Pinpoint the cell where the given text exists, returning its (x, y) midpoint coordinate. 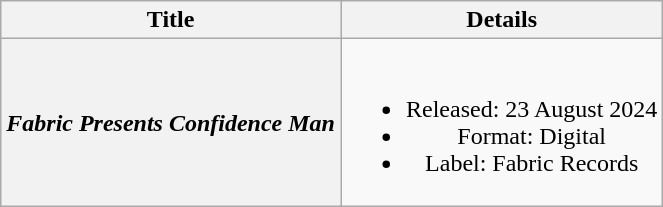
Fabric Presents Confidence Man (171, 122)
Details (501, 20)
Released: 23 August 2024Format: DigitalLabel: Fabric Records (501, 122)
Title (171, 20)
